Return the (x, y) coordinate for the center point of the cell that contains the specified text.  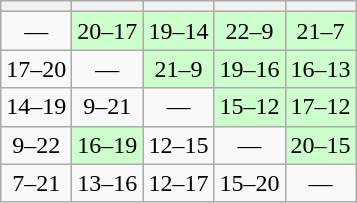
19–16 (250, 69)
16–13 (320, 69)
22–9 (250, 31)
15–20 (250, 183)
9–21 (108, 107)
21–7 (320, 31)
21–9 (178, 69)
12–17 (178, 183)
17–20 (36, 69)
13–16 (108, 183)
20–17 (108, 31)
17–12 (320, 107)
12–15 (178, 145)
14–19 (36, 107)
20–15 (320, 145)
7–21 (36, 183)
16–19 (108, 145)
19–14 (178, 31)
9–22 (36, 145)
15–12 (250, 107)
